Output the [X, Y] coordinate of the center of the cell containing the given text.  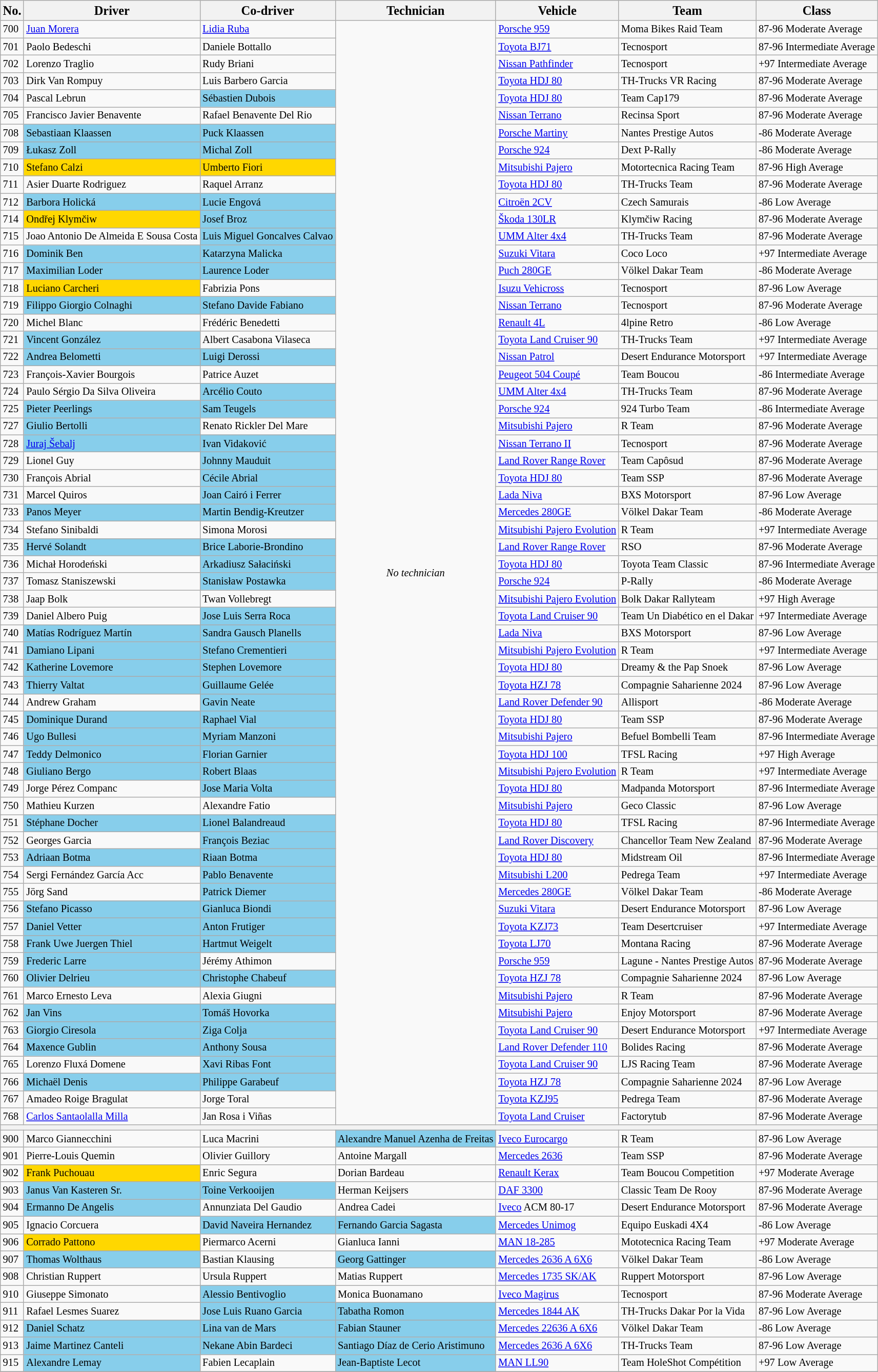
Peugeot 504 Coupé [557, 374]
Iveco Eurocargo [557, 1139]
+97 Low Average [817, 1363]
Renault 4L [557, 322]
Matias Ruppert [415, 1277]
Škoda 130LR [557, 219]
753 [12, 858]
915 [12, 1363]
Toyota HDJ 100 [557, 754]
Team Boucou Competition [687, 1173]
Georges Garcia [112, 840]
Driver [112, 10]
Vincent González [112, 340]
Co-driver [268, 10]
David Naveira Hernandez [268, 1225]
Giorgio Ciresola [112, 1030]
Herman Keijsers [415, 1191]
Toyota BJ71 [557, 47]
Nekane Abin Bardeci [268, 1346]
Isuzu Vehicross [557, 288]
Stanisław Postawka [268, 581]
Thomas Wolthaus [112, 1259]
Rafael Benavente Del Rio [268, 115]
743 [12, 685]
911 [12, 1311]
Raphael Vial [268, 719]
Ondřej Klymčiw [112, 219]
Gavin Neate [268, 702]
Puck Klaassen [268, 133]
Philippe Garabeuf [268, 1082]
Sebastiaan Klaassen [112, 133]
700 [12, 29]
755 [12, 892]
Frederic Larre [112, 961]
Nantes Prestige Autos [687, 133]
Stefano Picasso [112, 909]
721 [12, 340]
Land Rover Defender 90 [557, 702]
Joan Cairó i Ferrer [268, 495]
Fabian Stauner [415, 1328]
Thierry Valtat [112, 685]
Riaan Botma [268, 858]
Jörg Sand [112, 892]
746 [12, 737]
Geco Classic [687, 806]
722 [12, 357]
Toine Verkooijen [268, 1191]
725 [12, 409]
Stefano Calzi [112, 167]
Rudy Briani [268, 64]
905 [12, 1225]
Mercedes 22636 A 6X6 [557, 1328]
740 [12, 633]
Łukasz Zoll [112, 150]
Johnny Mauduit [268, 460]
Porsche Martiny [557, 133]
Giuliano Bergo [112, 771]
Michaël Denis [112, 1082]
Equipo Euskadi 4X4 [687, 1225]
729 [12, 460]
913 [12, 1346]
Hervé Solandt [112, 547]
RSO [687, 547]
Team Un Diabético en el Dakar [687, 616]
Pascal Lebrun [112, 98]
Alessio Bentivoglio [268, 1294]
Iveco Magirus [557, 1294]
Stefano Sinibaldi [112, 530]
Maxence Gublin [112, 1047]
Paolo Bedeschi [112, 47]
Class [817, 10]
717 [12, 271]
MAN 18-285 [557, 1242]
716 [12, 254]
742 [12, 668]
Classic Team De Rooy [687, 1191]
Jorge Pérez Companc [112, 789]
Olivier Guillory [268, 1156]
Czech Samurais [687, 202]
Team Boucou [687, 374]
Georg Gattinger [415, 1259]
Cécile Abrial [268, 478]
718 [12, 288]
Jaime Martinez Canteli [112, 1346]
Technician [415, 10]
765 [12, 1064]
Toyota Land Cruiser [557, 1116]
756 [12, 909]
Lagune - Nantes Prestige Autos [687, 961]
733 [12, 512]
720 [12, 322]
Motortecnica Racing Team [687, 167]
Nissan Terrano II [557, 443]
Lorenzo Fluxá Domene [112, 1064]
Renault Kerax [557, 1173]
Klymčiw Racing [687, 219]
Stefano Davide Fabiano [268, 305]
Umberto Fiori [268, 167]
Mercedes Unimog [557, 1225]
Ermanno De Angelis [112, 1207]
Fabien Lecaplain [268, 1363]
Luis Miguel Goncalves Calvao [268, 236]
Jan Rosa i Viñas [268, 1116]
758 [12, 944]
Joao Antonio De Almeida E Sousa Costa [112, 236]
Ruppert Motorsport [687, 1277]
Sergi Fernández García Acc [112, 875]
Alexia Giugni [268, 996]
Pierre-Louis Quemin [112, 1156]
Frank Uwe Juergen Thiel [112, 944]
903 [12, 1191]
Iveco ACM 80-17 [557, 1207]
739 [12, 616]
Anton Frutiger [268, 926]
Tabatha Romon [415, 1311]
Juraj Šebalj [112, 443]
Frank Puchouau [112, 1173]
Fernando Garcia Sagasta [415, 1225]
Carlos Santaolalla Milla [112, 1116]
745 [12, 719]
734 [12, 530]
761 [12, 996]
Mercedes 2636 [557, 1156]
MAN LL90 [557, 1363]
900 [12, 1139]
Juan Morera [112, 29]
TH-Trucks Dakar Por la Vida [687, 1311]
752 [12, 840]
Myriam Manzoni [268, 737]
719 [12, 305]
723 [12, 374]
Lorenzo Traglio [112, 64]
757 [12, 926]
Jean-Baptiste Lecot [415, 1363]
Janus Van Kasteren Sr. [112, 1191]
Albert Casabona Vilaseca [268, 340]
Christian Ruppert [112, 1277]
Ivan Vidaković [268, 443]
Arcélio Couto [268, 392]
724 [12, 392]
Florian Garnier [268, 754]
Filippo Giorgio Colnaghi [112, 305]
Stefano Crementieri [268, 651]
738 [12, 599]
Maximilian Loder [112, 271]
Guillaume Gelée [268, 685]
Mercedes 1844 AK [557, 1311]
759 [12, 961]
Michal Zoll [268, 150]
Enric Segura [268, 1173]
705 [12, 115]
Team Desertcruiser [687, 926]
Dominique Durand [112, 719]
924 Turbo Team [687, 409]
912 [12, 1328]
Mototecnica Racing Team [687, 1242]
Daniele Bottallo [268, 47]
Antoine Margall [415, 1156]
Martin Bendig-Kreutzer [268, 512]
Raquel Arranz [268, 185]
768 [12, 1116]
Pieter Peerlings [112, 409]
715 [12, 236]
Toyota Team Classic [687, 564]
Matías Rodríguez Martín [112, 633]
Gianluca Biondi [268, 909]
Andrea Cadei [415, 1207]
Madpanda Motorsport [687, 789]
Coco Loco [687, 254]
Team Capôsud [687, 460]
Stéphane Docher [112, 823]
Team HoleShot Compétition [687, 1363]
Fabrizia Pons [268, 288]
747 [12, 754]
Andrea Belometti [112, 357]
907 [12, 1259]
Giuseppe Simonato [112, 1294]
702 [12, 64]
Alexandre Fatio [268, 806]
728 [12, 443]
704 [12, 98]
Jan Vins [112, 1013]
Alexandre Lemay [112, 1363]
Katherine Lovemore [112, 668]
Xavi Ribas Font [268, 1064]
763 [12, 1030]
Vehicle [557, 10]
François-Xavier Bourgois [112, 374]
Simona Morosi [268, 530]
Pablo Benavente [268, 875]
Michel Blanc [112, 322]
Giulio Bertolli [112, 426]
Marco Ernesto Leva [112, 996]
Recinsa Sport [687, 115]
737 [12, 581]
Lucie Engová [268, 202]
Paulo Sérgio Da Silva Oliveira [112, 392]
902 [12, 1173]
711 [12, 185]
910 [12, 1294]
Gianluca Ianni [415, 1242]
Ugo Bullesi [112, 737]
Mitsubishi L200 [557, 875]
4lpine Retro [687, 322]
731 [12, 495]
709 [12, 150]
Laurence Loder [268, 271]
Damiano Lipani [112, 651]
727 [12, 426]
Toyota LJ70 [557, 944]
Befuel Bombelli Team [687, 737]
Luciano Carcheri [112, 288]
Allisport [687, 702]
Lidia Ruba [268, 29]
Mathieu Kurzen [112, 806]
764 [12, 1047]
760 [12, 978]
TH-Trucks VR Racing [687, 81]
Jorge Toral [268, 1099]
Francisco Javier Benavente [112, 115]
714 [12, 219]
Toyota KZJ95 [557, 1099]
DAF 3300 [557, 1191]
Stephen Lovemore [268, 668]
Marcel Quiros [112, 495]
Frédéric Benedetti [268, 322]
Sébastien Dubois [268, 98]
Arkadiusz Sałaciński [268, 564]
Anthony Sousa [268, 1047]
750 [12, 806]
Montana Racing [687, 944]
Bolk Dakar Rallyteam [687, 599]
736 [12, 564]
Daniel Albero Puig [112, 616]
Jérémy Athimon [268, 961]
Dreamy & the Pap Snoek [687, 668]
Hartmut Weigelt [268, 944]
Panos Meyer [112, 512]
Factorytub [687, 1116]
Amadeo Roige Bragulat [112, 1099]
735 [12, 547]
741 [12, 651]
Andrew Graham [112, 702]
Annunziata Del Gaudio [268, 1207]
Sam Teugels [268, 409]
Patrick Diemer [268, 892]
Jose Maria Volta [268, 789]
Dorian Bardeau [415, 1173]
Lionel Balandreaud [268, 823]
730 [12, 478]
No. [12, 10]
767 [12, 1099]
Team Cap179 [687, 98]
Barbora Holická [112, 202]
Bolides Racing [687, 1047]
Land Rover Defender 110 [557, 1047]
Mercedes 1735 SK/AK [557, 1277]
Teddy Delmonico [112, 754]
901 [12, 1156]
Moma Bikes Raid Team [687, 29]
751 [12, 823]
Enjoy Motorsport [687, 1013]
Bastian Klausing [268, 1259]
Rafael Lesmes Suarez [112, 1311]
Midstream Oil [687, 858]
Twan Vollebregt [268, 599]
Luigi Derossi [268, 357]
748 [12, 771]
Luis Barbero Garcia [268, 81]
908 [12, 1277]
708 [12, 133]
Olivier Delrieu [112, 978]
No technician [415, 573]
Santiago Díaz de Cerio Aristimuno [415, 1346]
Robert Blaas [268, 771]
744 [12, 702]
Dirk Van Rompuy [112, 81]
749 [12, 789]
Land Rover Discovery [557, 840]
904 [12, 1207]
François Beziac [268, 840]
François Abrial [112, 478]
Alexandre Manuel Azenha de Freitas [415, 1139]
906 [12, 1242]
Ignacio Corcuera [112, 1225]
Patrice Auzet [268, 374]
Tomasz Staniszewski [112, 581]
Sandra Gausch Planells [268, 633]
P-Rally [687, 581]
754 [12, 875]
Nissan Pathfinder [557, 64]
Dominik Ben [112, 254]
Monica Buonamano [415, 1294]
Luca Macrini [268, 1139]
Daniel Schatz [112, 1328]
712 [12, 202]
Josef Broz [268, 219]
Tomáš Hovorka [268, 1013]
Brice Laborie-Brondino [268, 547]
766 [12, 1082]
Puch 280GE [557, 271]
Lionel Guy [112, 460]
762 [12, 1013]
Lina van de Mars [268, 1328]
Team [687, 10]
Ziga Colja [268, 1030]
87-96 High Average [817, 167]
Christophe Chabeuf [268, 978]
Nissan Patrol [557, 357]
703 [12, 81]
Piermarco Acerni [268, 1242]
Corrado Pattono [112, 1242]
Chancellor Team New Zealand [687, 840]
Michał Horodeński [112, 564]
Jose Luis Ruano Garcia [268, 1311]
Marco Giannecchini [112, 1139]
Asier Duarte Rodriguez [112, 185]
Ursula Ruppert [268, 1277]
Daniel Vetter [112, 926]
Jaap Bolk [112, 599]
LJS Racing Team [687, 1064]
701 [12, 47]
710 [12, 167]
Adriaan Botma [112, 858]
Toyota KZJ73 [557, 926]
Citroën 2CV [557, 202]
Katarzyna Malicka [268, 254]
Dext P-Rally [687, 150]
Jose Luis Serra Roca [268, 616]
Renato Rickler Del Mare [268, 426]
